Find where the given text appears and provide that cell's center as (x, y) coordinate. 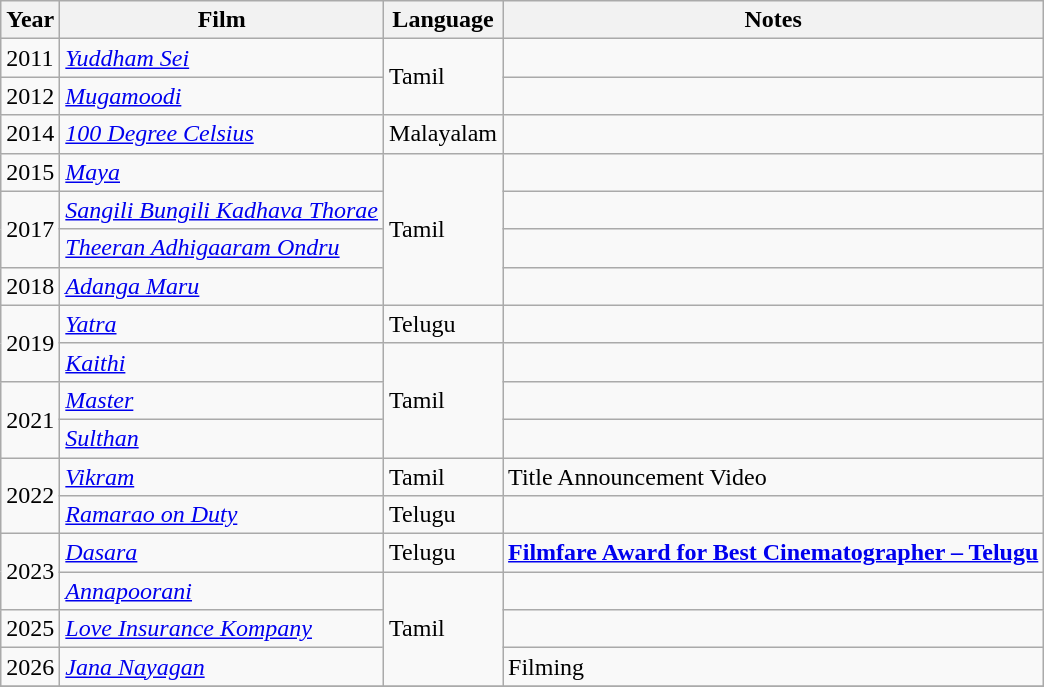
Malayalam (444, 134)
2025 (30, 629)
2011 (30, 58)
Love Insurance Kompany (222, 629)
Jana Nayagan (222, 667)
Title Announcement Video (774, 477)
Yuddham Sei (222, 58)
Film (222, 20)
2022 (30, 496)
100 Degree Celsius (222, 134)
Adanga Maru (222, 286)
Filmfare Award for Best Cinematographer – Telugu (774, 553)
2019 (30, 343)
2012 (30, 96)
Yatra (222, 324)
Ramarao on Duty (222, 515)
Year (30, 20)
Language (444, 20)
Sulthan (222, 438)
Mugamoodi (222, 96)
2017 (30, 229)
Theeran Adhigaaram Ondru (222, 248)
Kaithi (222, 362)
Notes (774, 20)
2026 (30, 667)
2014 (30, 134)
Sangili Bungili Kadhava Thorae (222, 210)
2018 (30, 286)
Annapoorani (222, 591)
Dasara (222, 553)
2015 (30, 172)
Master (222, 400)
Filming (774, 667)
Maya (222, 172)
Vikram (222, 477)
2021 (30, 419)
2023 (30, 572)
